Extract the [X, Y] coordinate from the center of the cell holding the provided text.  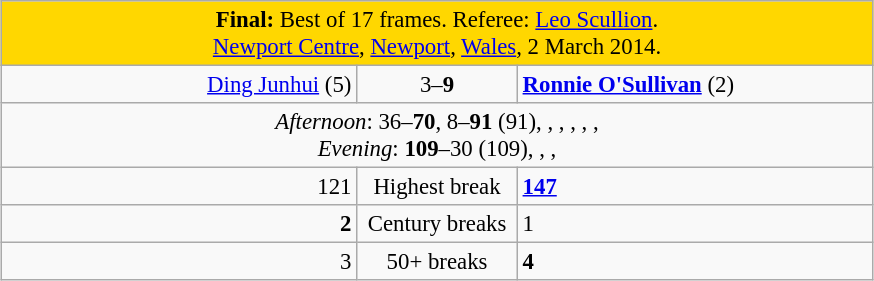
4 [695, 262]
Final: Best of 17 frames. Referee: Leo Scullion.Newport Centre, Newport, Wales, 2 March 2014. [437, 34]
50+ breaks [438, 262]
2 [179, 224]
3–9 [438, 85]
Century breaks [438, 224]
1 [695, 224]
Ding Junhui (5) [179, 85]
Highest break [438, 187]
121 [179, 187]
147 [695, 187]
Ronnie O'Sullivan (2) [695, 85]
3 [179, 262]
Afternoon: 36–70, 8–91 (91), , , , , , Evening: 109–30 (109), , , [437, 136]
